Output the [x, y] coordinate of the center of the cell containing the given text.  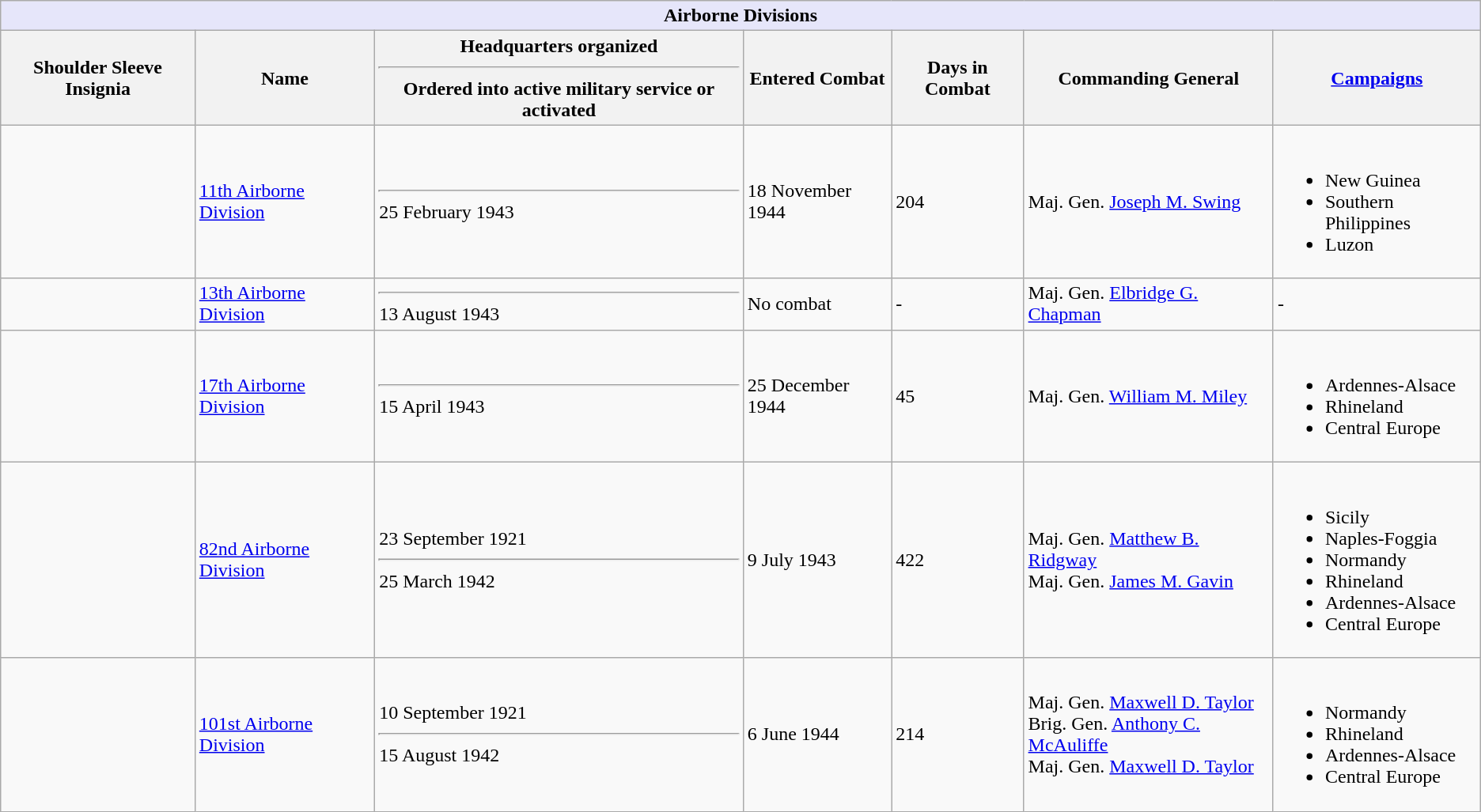
25 December 1944 [816, 395]
82nd Airborne Division [285, 560]
Maj. Gen. Maxwell D. TaylorBrig. Gen. Anthony C. McAuliffeMaj. Gen. Maxwell D. Taylor [1149, 735]
Campaigns [1377, 77]
15 April 1943 [559, 395]
Maj. Gen. Joseph M. Swing [1149, 202]
Maj. Gen. William M. Miley [1149, 395]
6 June 1944 [816, 735]
Commanding General [1149, 77]
23 September 1921 25 March 1942 [559, 560]
Shoulder Sleeve Insignia [98, 77]
204 [957, 202]
45 [957, 395]
Maj. Gen. Matthew B. RidgwayMaj. Gen. James M. Gavin [1149, 560]
25 February 1943 [559, 202]
Headquarters organized Ordered into active military service or activated [559, 77]
New GuineaSouthern PhilippinesLuzon [1377, 202]
101st Airborne Division [285, 735]
Days in Combat [957, 77]
11th Airborne Division [285, 202]
Name [285, 77]
9 July 1943 [816, 560]
17th Airborne Division [285, 395]
No combat [816, 304]
13 August 1943 [559, 304]
Maj. Gen. Elbridge G. Chapman [1149, 304]
SicilyNaples-FoggiaNormandyRhinelandArdennes-AlsaceCentral Europe [1377, 560]
13th Airborne Division [285, 304]
214 [957, 735]
Airborne Divisions [740, 16]
Ardennes-AlsaceRhinelandCentral Europe [1377, 395]
422 [957, 560]
10 September 1921 15 August 1942 [559, 735]
18 November 1944 [816, 202]
Entered Combat [816, 77]
NormandyRhinelandArdennes-AlsaceCentral Europe [1377, 735]
